Capture the cell that displays the provided text and extract its (X, Y) central coordinate. 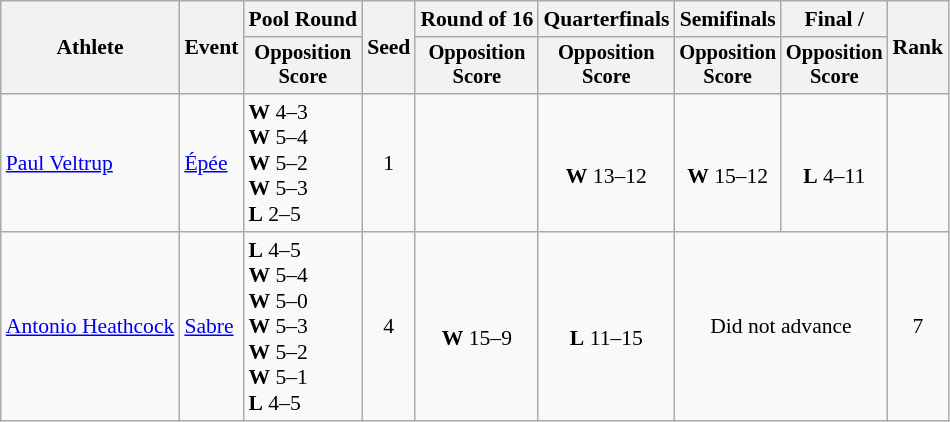
L 4–11 (834, 163)
Semifinals (728, 19)
Did not advance (780, 326)
4 (388, 326)
W 15–12 (728, 163)
Paul Veltrup (90, 163)
Final / (834, 19)
L 11–15 (606, 326)
Sabre (211, 326)
1 (388, 163)
Seed (388, 48)
Antonio Heathcock (90, 326)
7 (918, 326)
Quarterfinals (606, 19)
W 15–9 (476, 326)
Athlete (90, 48)
L 4–5 W 5–4 W 5–0 W 5–3 W 5–2 W 5–1 L 4–5 (302, 326)
W 13–12 (606, 163)
W 4–3 W 5–4 W 5–2 W 5–3 L 2–5 (302, 163)
Pool Round (302, 19)
Event (211, 48)
Épée (211, 163)
Round of 16 (476, 19)
Rank (918, 48)
